Detect which cell encompasses the target text, then output its [x, y] center coordinate. 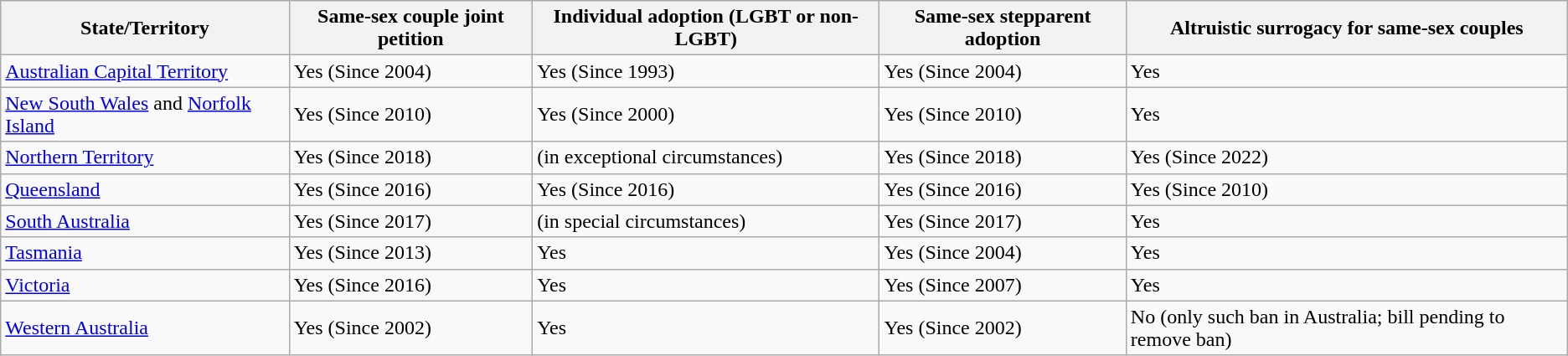
Australian Capital Territory [145, 71]
(in exceptional circumstances) [706, 157]
State/Territory [145, 28]
Individual adoption (LGBT or non-LGBT) [706, 28]
Yes (Since 2013) [410, 253]
Queensland [145, 189]
Victoria [145, 285]
No (only such ban in Australia; bill pending to remove ban) [1347, 328]
Tasmania [145, 253]
Northern Territory [145, 157]
Western Australia [145, 328]
Altruistic surrogacy for same-sex couples [1347, 28]
Same-sex couple joint petition [410, 28]
Yes (Since 1993) [706, 71]
New South Wales and Norfolk Island [145, 114]
Yes (Since 2022) [1347, 157]
Same-sex stepparent adoption [1003, 28]
Yes (Since 2000) [706, 114]
(in special circumstances) [706, 221]
Yes (Since 2007) [1003, 285]
South Australia [145, 221]
